Extract the [x, y] coordinate from the center of the cell holding the provided text.  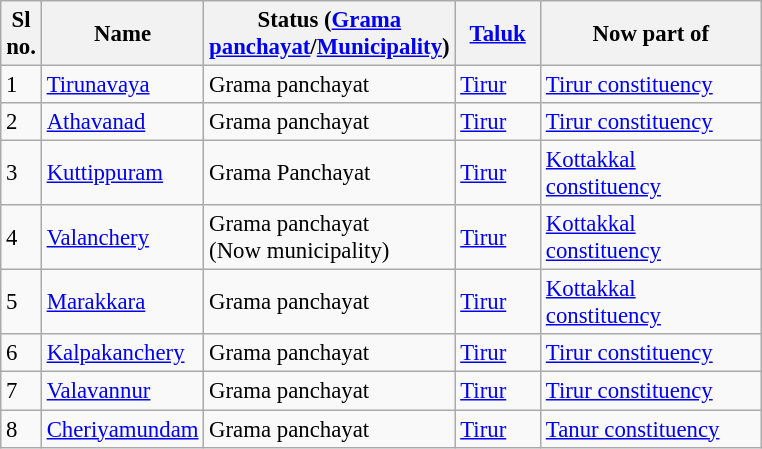
Cheriyamundam [122, 429]
Sl no. [22, 34]
Name [122, 34]
Tirunavaya [122, 85]
5 [22, 302]
Kuttippuram [122, 174]
1 [22, 85]
Taluk [498, 34]
Status (Grama panchayat/Municipality) [330, 34]
Kalpakanchery [122, 353]
Grama panchayat (Now municipality) [330, 238]
7 [22, 391]
4 [22, 238]
Grama Panchayat [330, 174]
6 [22, 353]
Tanur constituency [652, 429]
Valavannur [122, 391]
3 [22, 174]
Marakkara [122, 302]
Now part of [652, 34]
Athavanad [122, 122]
8 [22, 429]
Valanchery [122, 238]
2 [22, 122]
